Determine the [X, Y] coordinate at the center of the cell enclosing the given text.  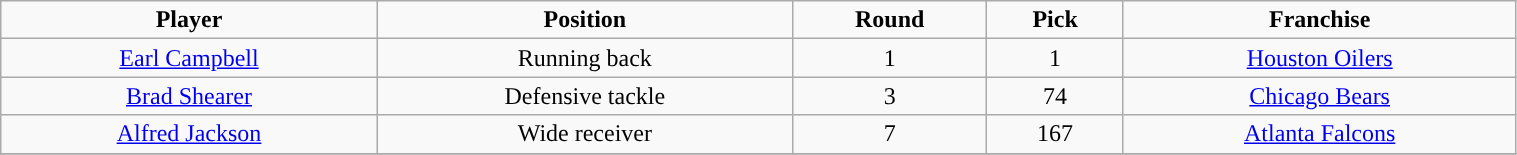
Atlanta Falcons [1320, 134]
Brad Shearer [190, 96]
Player [190, 20]
Chicago Bears [1320, 96]
Franchise [1320, 20]
Houston Oilers [1320, 58]
3 [890, 96]
167 [1055, 134]
Alfred Jackson [190, 134]
Round [890, 20]
Position [584, 20]
74 [1055, 96]
Defensive tackle [584, 96]
7 [890, 134]
Pick [1055, 20]
Wide receiver [584, 134]
Earl Campbell [190, 58]
Running back [584, 58]
